Detect which cell encompasses the target text, then output its (X, Y) center coordinate. 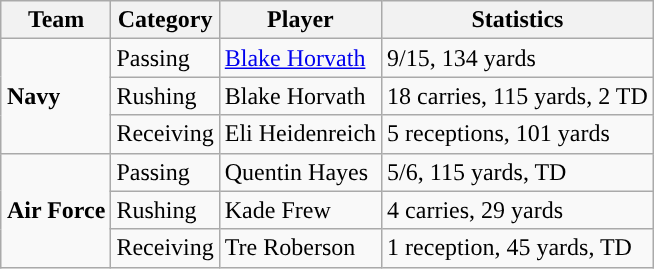
1 reception, 45 yards, TD (518, 248)
4 carries, 29 yards (518, 210)
5/6, 115 yards, TD (518, 172)
Player (300, 20)
Kade Frew (300, 210)
Air Force (56, 210)
5 receptions, 101 yards (518, 134)
18 carries, 115 yards, 2 TD (518, 96)
Navy (56, 96)
Team (56, 20)
Category (165, 20)
9/15, 134 yards (518, 58)
Statistics (518, 20)
Eli Heidenreich (300, 134)
Tre Roberson (300, 248)
Quentin Hayes (300, 172)
